Output the [x, y] coordinate of the center of the cell containing the given text.  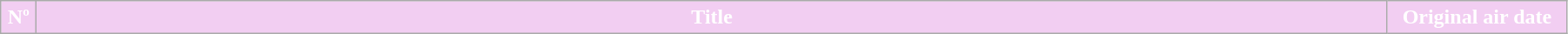
Title [712, 17]
Nº [19, 17]
Original air date [1477, 17]
